Locate the cell with the specified text and output its (X, Y) center coordinate. 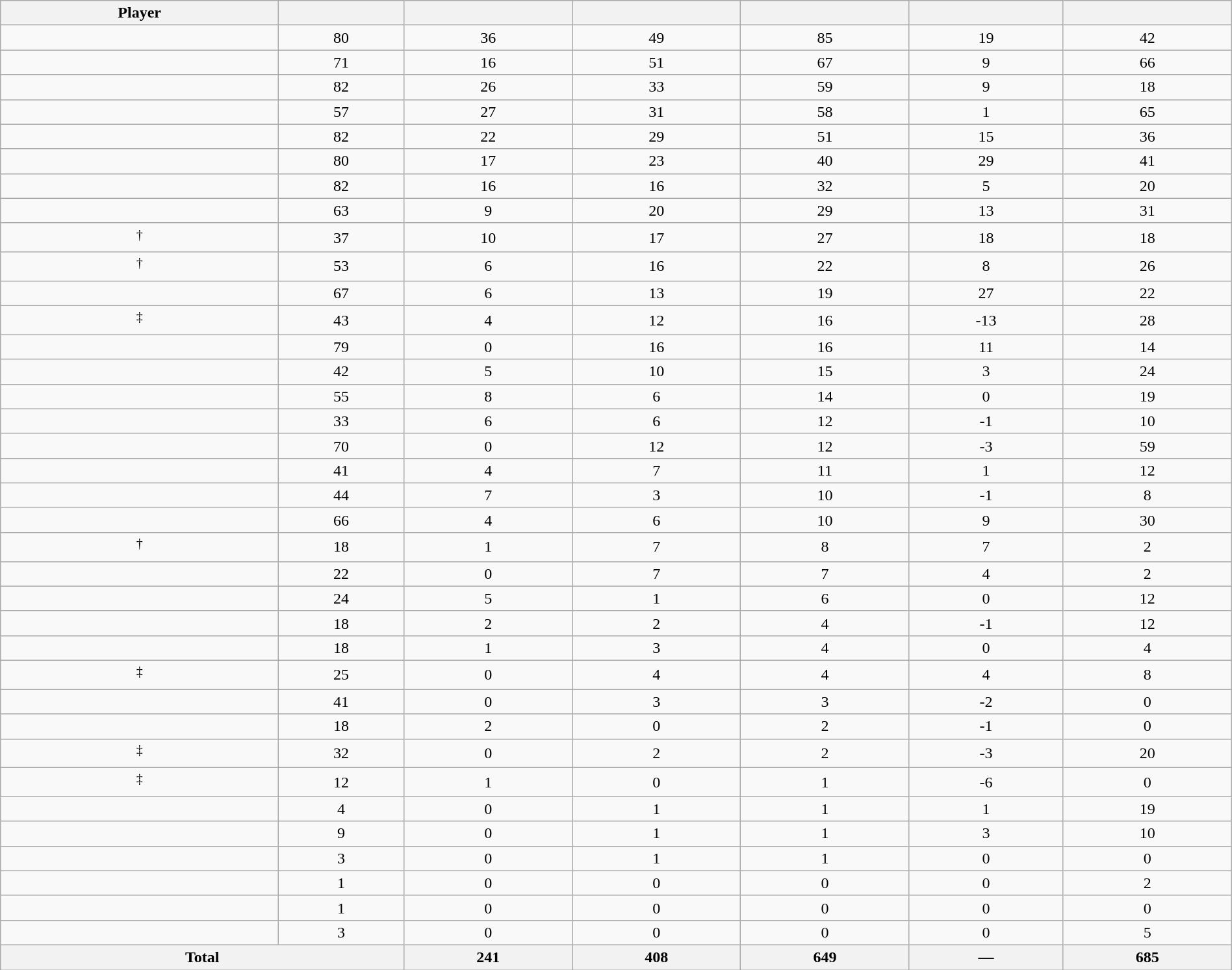
28 (1148, 320)
63 (342, 211)
70 (342, 446)
Player (140, 13)
23 (656, 161)
57 (342, 112)
49 (656, 38)
71 (342, 62)
-13 (986, 320)
44 (342, 495)
85 (825, 38)
-2 (986, 702)
-6 (986, 782)
649 (825, 958)
65 (1148, 112)
685 (1148, 958)
43 (342, 320)
30 (1148, 520)
58 (825, 112)
55 (342, 396)
— (986, 958)
241 (489, 958)
79 (342, 347)
25 (342, 674)
408 (656, 958)
40 (825, 161)
37 (342, 238)
Total (203, 958)
53 (342, 266)
